For the text-containing cell, return its midpoint in (X, Y) coordinate format. 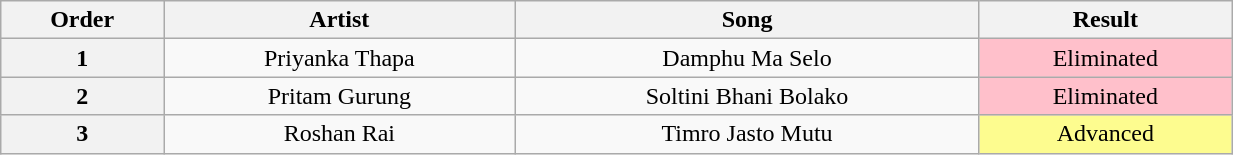
Song (747, 20)
Damphu Ma Selo (747, 58)
2 (82, 96)
Result (1106, 20)
3 (82, 134)
Order (82, 20)
Advanced (1106, 134)
1 (82, 58)
Roshan Rai (340, 134)
Priyanka Thapa (340, 58)
Pritam Gurung (340, 96)
Timro Jasto Mutu (747, 134)
Artist (340, 20)
Soltini Bhani Bolako (747, 96)
